Locate the cell with the specified text and output its [X, Y] center coordinate. 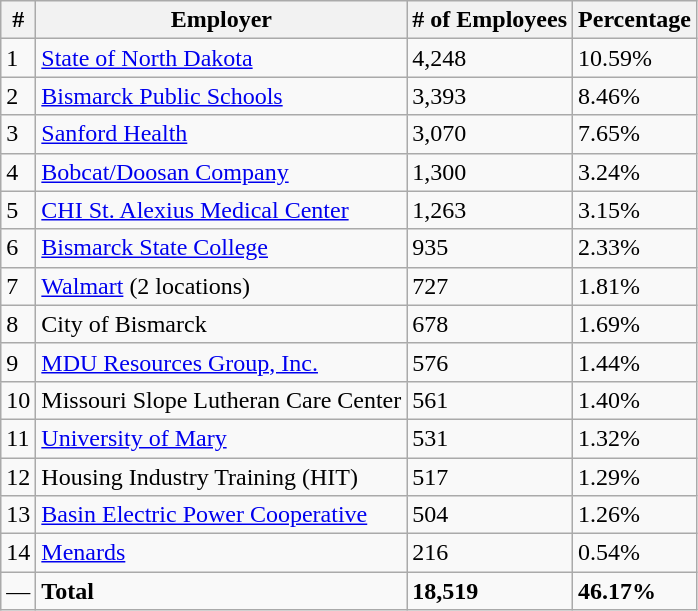
7 [18, 286]
12 [18, 477]
517 [490, 477]
Employer [222, 20]
561 [490, 400]
1,263 [490, 210]
3.15% [635, 210]
13 [18, 515]
5 [18, 210]
4 [18, 172]
8.46% [635, 96]
2.33% [635, 248]
3 [18, 134]
Missouri Slope Lutheran Care Center [222, 400]
CHI St. Alexius Medical Center [222, 210]
3,393 [490, 96]
727 [490, 286]
11 [18, 438]
— [18, 591]
Walmart (2 locations) [222, 286]
504 [490, 515]
1.26% [635, 515]
3,070 [490, 134]
0.54% [635, 553]
Sanford Health [222, 134]
# [18, 20]
State of North Dakota [222, 58]
Percentage [635, 20]
1.40% [635, 400]
46.17% [635, 591]
MDU Resources Group, Inc. [222, 362]
1.32% [635, 438]
216 [490, 553]
531 [490, 438]
18,519 [490, 591]
Basin Electric Power Cooperative [222, 515]
Total [222, 591]
1.29% [635, 477]
935 [490, 248]
678 [490, 324]
1.44% [635, 362]
Bismarck Public Schools [222, 96]
7.65% [635, 134]
City of Bismarck [222, 324]
1 [18, 58]
1.81% [635, 286]
Bobcat/Doosan Company [222, 172]
1.69% [635, 324]
1,300 [490, 172]
# of Employees [490, 20]
6 [18, 248]
8 [18, 324]
Bismarck State College [222, 248]
10.59% [635, 58]
9 [18, 362]
2 [18, 96]
10 [18, 400]
4,248 [490, 58]
576 [490, 362]
3.24% [635, 172]
14 [18, 553]
University of Mary [222, 438]
Menards [222, 553]
Housing Industry Training (HIT) [222, 477]
